Pinpoint the cell where the given text exists, returning its (x, y) midpoint coordinate. 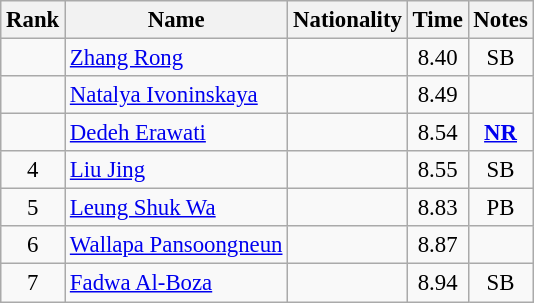
Dedeh Erawati (176, 133)
Zhang Rong (176, 58)
8.54 (438, 133)
Time (438, 20)
8.94 (438, 283)
NR (500, 133)
5 (33, 208)
Leung Shuk Wa (176, 208)
8.40 (438, 58)
8.49 (438, 95)
8.83 (438, 208)
8.87 (438, 245)
Rank (33, 20)
6 (33, 245)
8.55 (438, 170)
7 (33, 283)
Name (176, 20)
Fadwa Al-Boza (176, 283)
Wallapa Pansoongneun (176, 245)
4 (33, 170)
Liu Jing (176, 170)
Notes (500, 20)
PB (500, 208)
Natalya Ivoninskaya (176, 95)
Nationality (348, 20)
